For the text-containing cell, return its midpoint in (x, y) coordinate format. 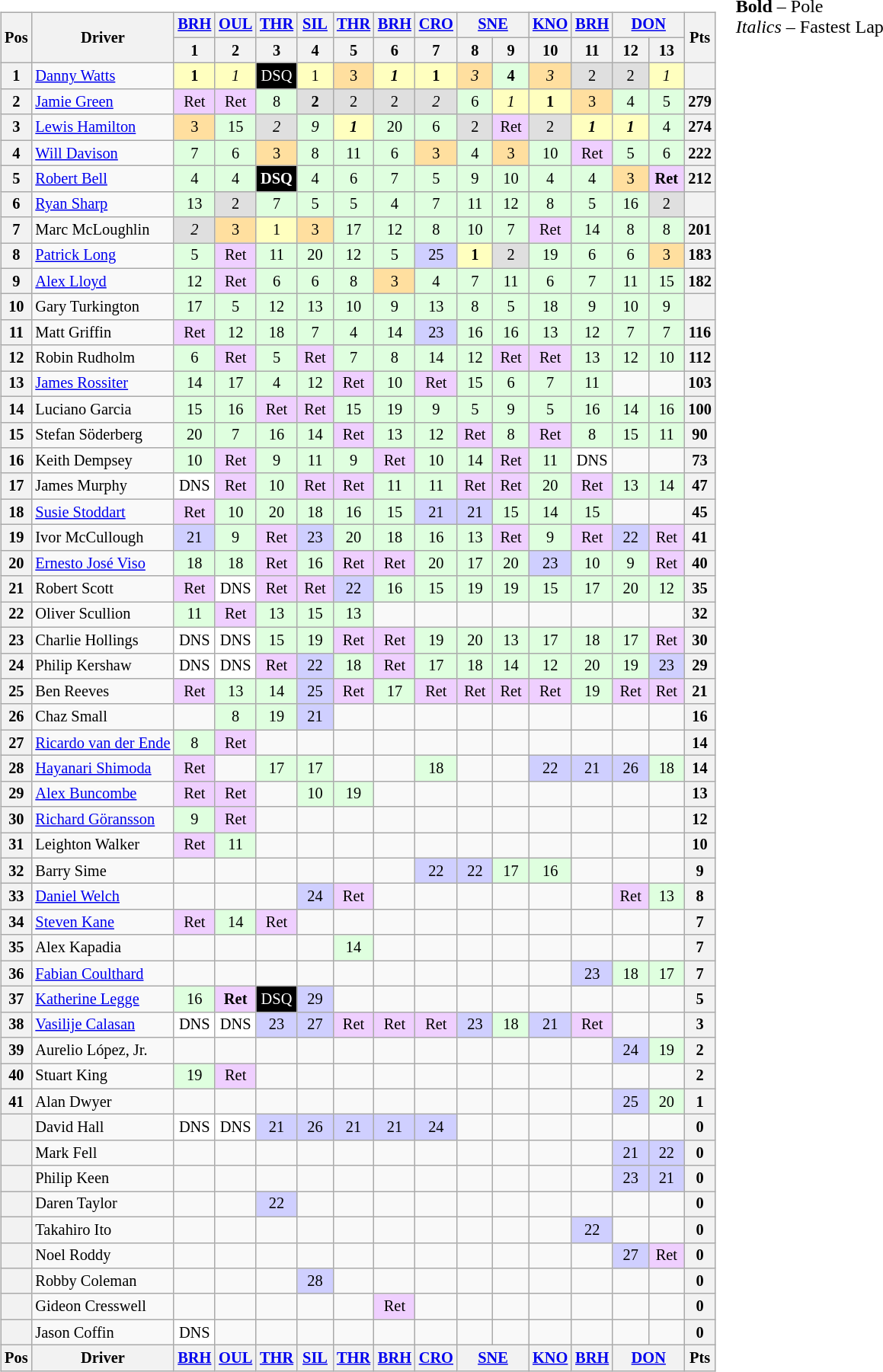
Daniel Welch (102, 897)
Philip Kershaw (102, 666)
Noel Roddy (102, 1255)
Stuart King (102, 1076)
Robert Scott (102, 589)
Richard Göransson (102, 820)
279 (699, 102)
David Hall (102, 1127)
Leighton Walker (102, 846)
Keith Dempsey (102, 461)
Stefan Söderberg (102, 435)
Jamie Green (102, 102)
Robin Rudholm (102, 358)
Ricardo van der Ende (102, 743)
182 (699, 281)
222 (699, 153)
Oliver Scullion (102, 615)
Daren Taylor (102, 1204)
Hayanari Shimoda (102, 769)
37 (16, 999)
34 (16, 923)
Alex Buncombe (102, 794)
45 (699, 512)
Robert Bell (102, 179)
Katherine Legge (102, 999)
Patrick Long (102, 256)
39 (16, 1051)
Philip Keen (102, 1179)
36 (16, 974)
Fabian Coulthard (102, 974)
112 (699, 358)
Gideon Cresswell (102, 1306)
201 (699, 230)
116 (699, 333)
47 (699, 486)
Ryan Sharp (102, 204)
Steven Kane (102, 923)
Danny Watts (102, 76)
Takahiro Ito (102, 1230)
274 (699, 127)
Alex Lloyd (102, 281)
183 (699, 256)
33 (16, 897)
Luciano Garcia (102, 409)
Vasilije Calasan (102, 1025)
Aurelio López, Jr. (102, 1051)
Will Davison (102, 153)
James Rossiter (102, 384)
Mark Fell (102, 1153)
Matt Griffin (102, 333)
212 (699, 179)
Marc McLoughlin (102, 230)
Susie Stoddart (102, 512)
James Murphy (102, 486)
Charlie Hollings (102, 640)
Gary Turkington (102, 307)
Robby Coleman (102, 1281)
31 (16, 846)
Jason Coffin (102, 1332)
90 (699, 435)
73 (699, 461)
Barry Sime (102, 871)
Alan Dwyer (102, 1102)
38 (16, 1025)
Chaz Small (102, 717)
Ivor McCullough (102, 538)
Alex Kapadia (102, 948)
100 (699, 409)
Ben Reeves (102, 692)
103 (699, 384)
Ernesto José Viso (102, 563)
Lewis Hamilton (102, 127)
